Output the (X, Y) coordinate of the center of the cell containing the given text.  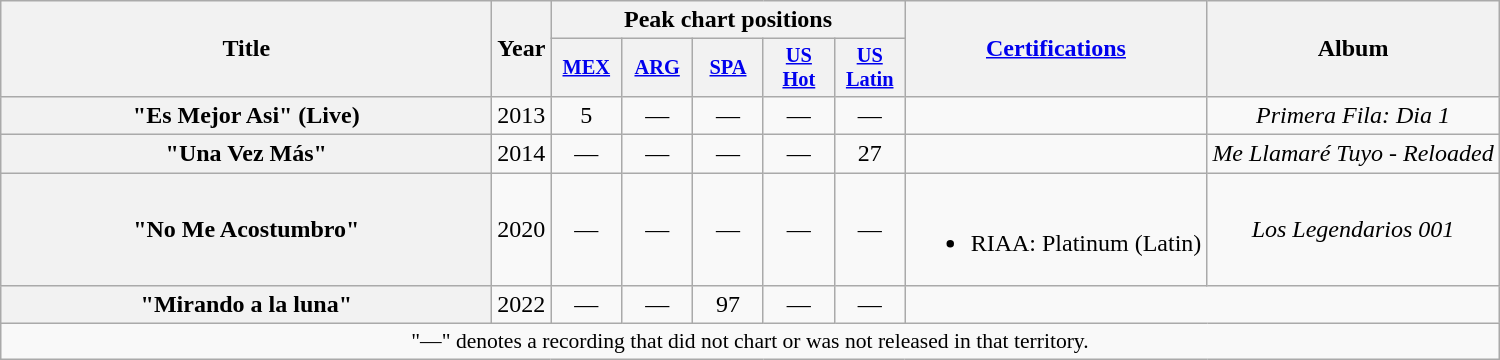
"Es Mejor Asi" (Live) (246, 115)
2013 (522, 115)
Album (1353, 49)
2020 (522, 230)
Peak chart positions (728, 20)
97 (728, 305)
Me Llamaré Tuyo - Reloaded (1353, 154)
Title (246, 49)
SPA (728, 68)
ARG (658, 68)
2022 (522, 305)
Year (522, 49)
USHot (798, 68)
"No Me Acostumbro" (246, 230)
Primera Fila: Dia 1 (1353, 115)
2014 (522, 154)
5 (586, 115)
"—" denotes a recording that did not chart or was not released in that territory. (750, 342)
27 (870, 154)
"Mirando a la luna" (246, 305)
Los Legendarios 001 (1353, 230)
Certifications (1056, 49)
MEX (586, 68)
"Una Vez Más" (246, 154)
RIAA: Platinum (Latin) (1056, 230)
USLatin (870, 68)
